Output the [X, Y] coordinate of the center of the cell containing the given text.  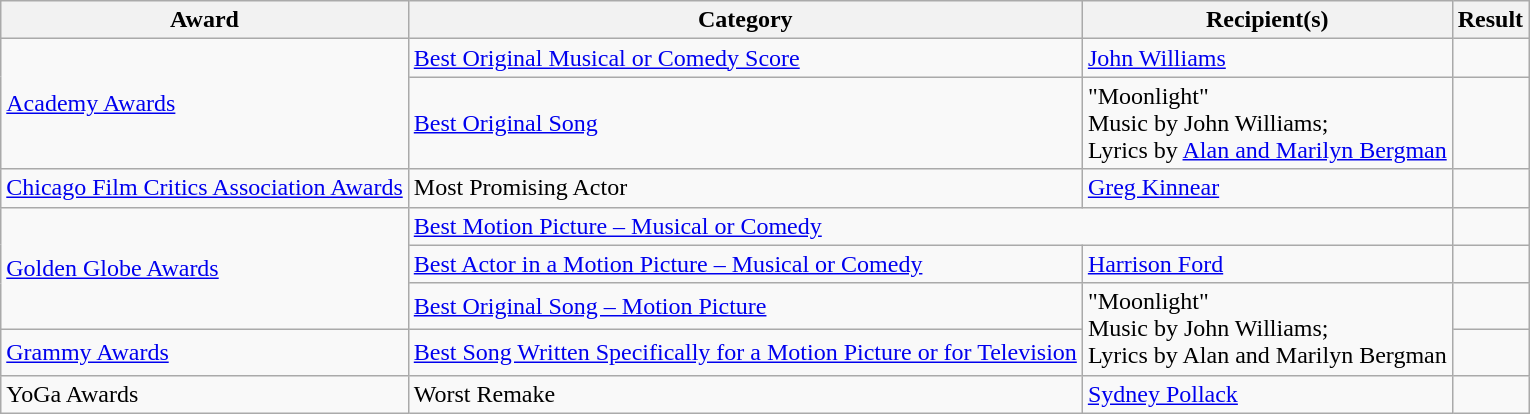
Sydney Pollack [1267, 394]
Greg Kinnear [1267, 188]
Best Original Musical or Comedy Score [745, 58]
Chicago Film Critics Association Awards [205, 188]
Best Motion Picture – Musical or Comedy [930, 226]
Best Original Song [745, 123]
Golden Globe Awards [205, 268]
Academy Awards [205, 104]
Worst Remake [745, 394]
Recipient(s) [1267, 20]
Most Promising Actor [745, 188]
Best Song Written Specifically for a Motion Picture or for Television [745, 352]
Award [205, 20]
YoGa Awards [205, 394]
Best Original Song – Motion Picture [745, 306]
Category [745, 20]
Best Actor in a Motion Picture – Musical or Comedy [745, 264]
Harrison Ford [1267, 264]
John Williams [1267, 58]
Grammy Awards [205, 352]
Result [1490, 20]
